For the text-containing cell, return its midpoint in (X, Y) coordinate format. 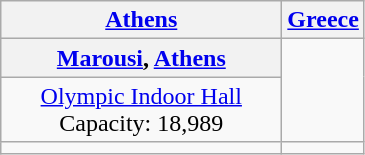
Greece (324, 20)
Athens (142, 20)
Olympic Indoor HallCapacity: 18,989 (142, 110)
Marousi, Athens (142, 58)
